Output the (X, Y) coordinate of the center of the cell containing the given text.  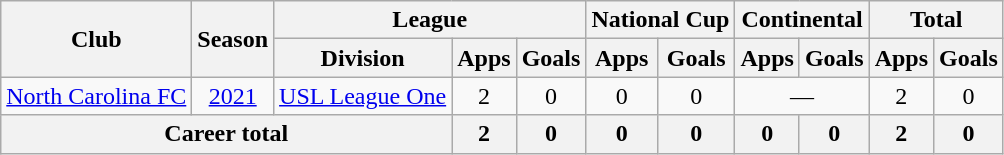
League (430, 20)
National Cup (660, 20)
— (802, 96)
North Carolina FC (96, 96)
Total (936, 20)
USL League One (363, 96)
Division (363, 58)
Career total (226, 134)
Club (96, 39)
Season (233, 39)
Continental (802, 20)
2021 (233, 96)
